Identify which cell holds the provided text, then report its [x, y] central coordinate. 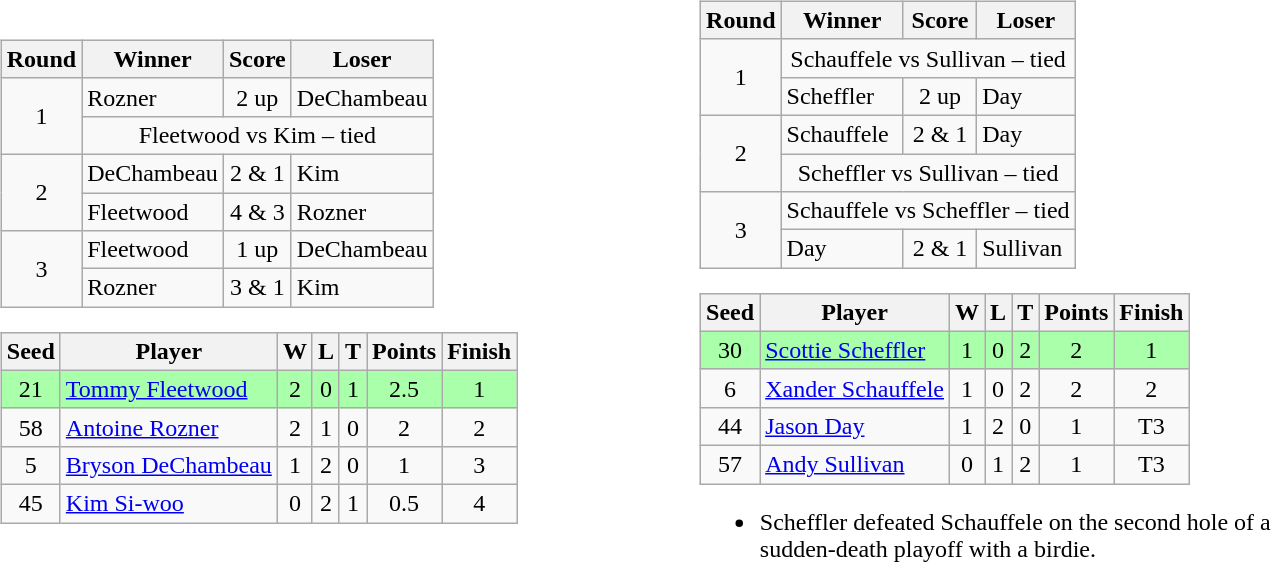
Kim Si-woo [168, 503]
0.5 [404, 503]
Sullivan [1026, 249]
Tommy Fleetwood [168, 389]
Xander Schauffele [855, 388]
Scheffler vs Sullivan – tied [928, 173]
Andy Sullivan [855, 464]
Schauffele [842, 134]
57 [730, 464]
5 [30, 465]
Antoine Rozner [168, 427]
21 [30, 389]
45 [30, 503]
Schauffele vs Scheffler – tied [928, 211]
Fleetwood vs Kim – tied [258, 135]
2.5 [404, 389]
Jason Day [855, 426]
44 [730, 426]
Scheffler [842, 96]
Scottie Scheffler [855, 350]
30 [730, 350]
4 & 3 [257, 211]
6 [730, 388]
3 & 1 [257, 288]
Schauffele vs Sullivan – tied [928, 58]
4 [480, 503]
1 up [257, 250]
58 [30, 427]
Bryson DeChambeau [168, 465]
